Return the (x, y) coordinate for the center point of the cell that contains the specified text.  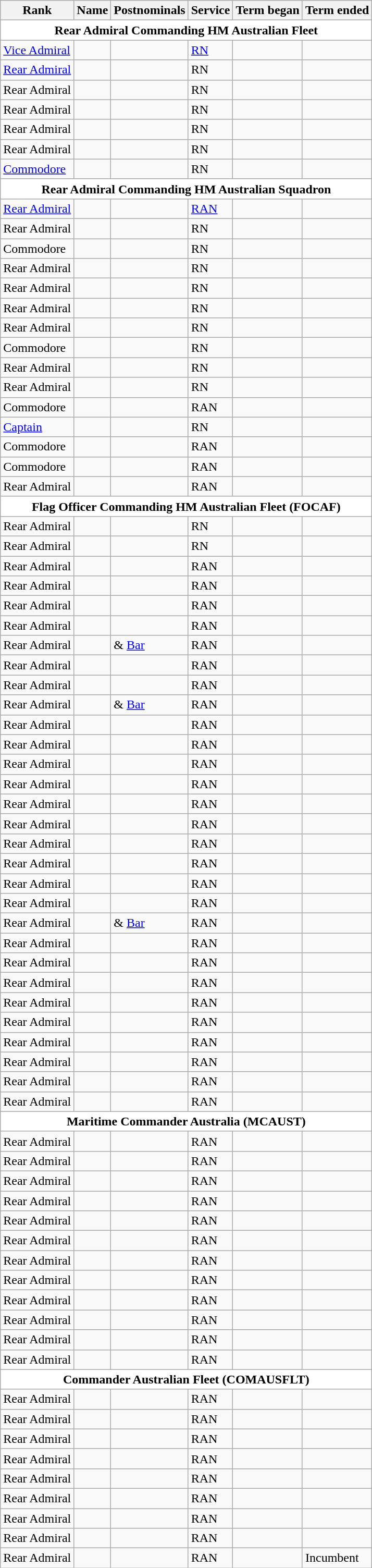
Maritime Commander Australia (MCAUST) (187, 1121)
Flag Officer Commanding HM Australian Fleet (FOCAF) (187, 506)
Term ended (337, 10)
Postnominals (150, 10)
Captain (38, 427)
Incumbent (337, 1558)
Term began (268, 10)
Service (210, 10)
Commander Australian Fleet (COMAUSFLT) (187, 1379)
Rank (38, 10)
Rear Admiral Commanding HM Australian Squadron (187, 189)
Name (93, 10)
Rear Admiral Commanding HM Australian Fleet (187, 30)
Vice Admiral (38, 50)
